Determine the [x, y] coordinate at the center of the cell enclosing the given text.  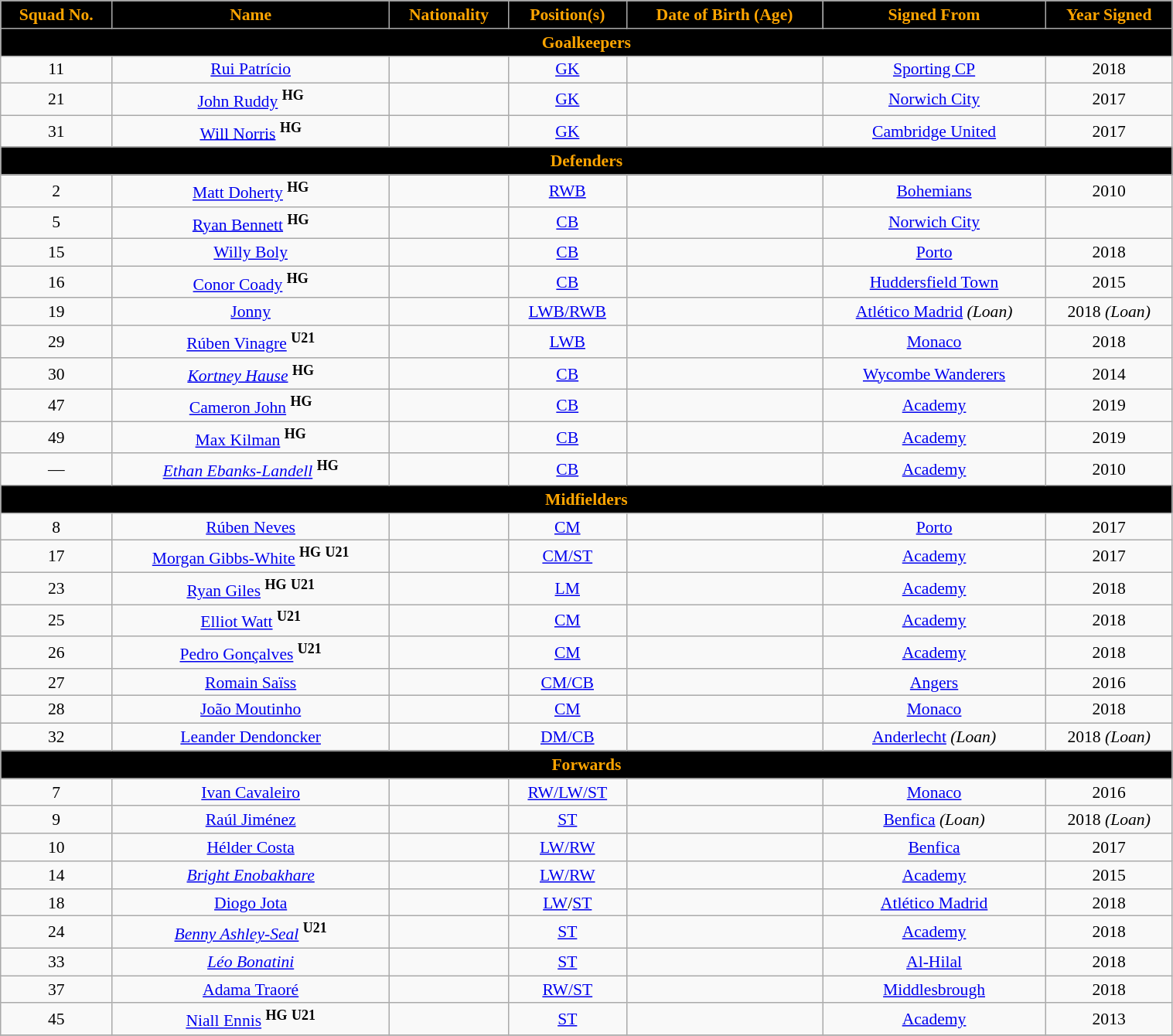
2 [56, 190]
Forwards [586, 765]
14 [56, 875]
30 [56, 374]
LWB [568, 342]
CM/CB [568, 683]
LWB/RWB [568, 312]
8 [56, 527]
Niall Ennis HG U21 [251, 1019]
29 [56, 342]
Benny Ashley-Seal U21 [251, 932]
Hélder Costa [251, 847]
Date of Birth (Age) [725, 15]
Huddersfield Town [934, 283]
Benfica (Loan) [934, 820]
— [56, 470]
Pedro Gonçalves U21 [251, 653]
RWB [568, 190]
Raúl Jiménez [251, 820]
John Ruddy HG [251, 99]
Midfielders [586, 499]
RW/LW/ST [568, 792]
5 [56, 223]
21 [56, 99]
26 [56, 653]
24 [56, 932]
Conor Coady HG [251, 283]
45 [56, 1019]
CM/ST [568, 557]
Max Kilman HG [251, 438]
Ryan Giles HG U21 [251, 589]
Will Norris HG [251, 131]
Angers [934, 683]
Leander Dendoncker [251, 738]
7 [56, 792]
Willy Boly [251, 253]
18 [56, 903]
32 [56, 738]
15 [56, 253]
9 [56, 820]
33 [56, 963]
Wycombe Wanderers [934, 374]
Middlesbrough [934, 990]
Ivan Cavaleiro [251, 792]
28 [56, 710]
Jonny [251, 312]
2013 [1109, 1019]
Ethan Ebanks-Landell HG [251, 470]
Matt Doherty HG [251, 190]
Diogo Jota [251, 903]
LM [568, 589]
Atlético Madrid [934, 903]
11 [56, 70]
Cameron John HG [251, 405]
Nationality [449, 15]
Léo Bonatini [251, 963]
Bohemians [934, 190]
47 [56, 405]
Morgan Gibbs-White HG U21 [251, 557]
Adama Traoré [251, 990]
Atlético Madrid (Loan) [934, 312]
Benfica [934, 847]
Bright Enobakhare [251, 875]
Anderlecht (Loan) [934, 738]
27 [56, 683]
Sporting CP [934, 70]
Romain Saïss [251, 683]
Ryan Bennett HG [251, 223]
37 [56, 990]
19 [56, 312]
49 [56, 438]
Name [251, 15]
Squad No. [56, 15]
Kortney Hause HG [251, 374]
Year Signed [1109, 15]
LW/ST [568, 903]
Goalkeepers [586, 43]
31 [56, 131]
Rúben Neves [251, 527]
Cambridge United [934, 131]
Rúben Vinagre U21 [251, 342]
DM/CB [568, 738]
Elliot Watt U21 [251, 620]
Rui Patrício [251, 70]
João Moutinho [251, 710]
Position(s) [568, 15]
Defenders [586, 162]
25 [56, 620]
Signed From [934, 15]
Al-Hilal [934, 963]
17 [56, 557]
2014 [1109, 374]
RW/ST [568, 990]
23 [56, 589]
10 [56, 847]
16 [56, 283]
